Provide the (X, Y) coordinate of the cell's center where the given text is located.  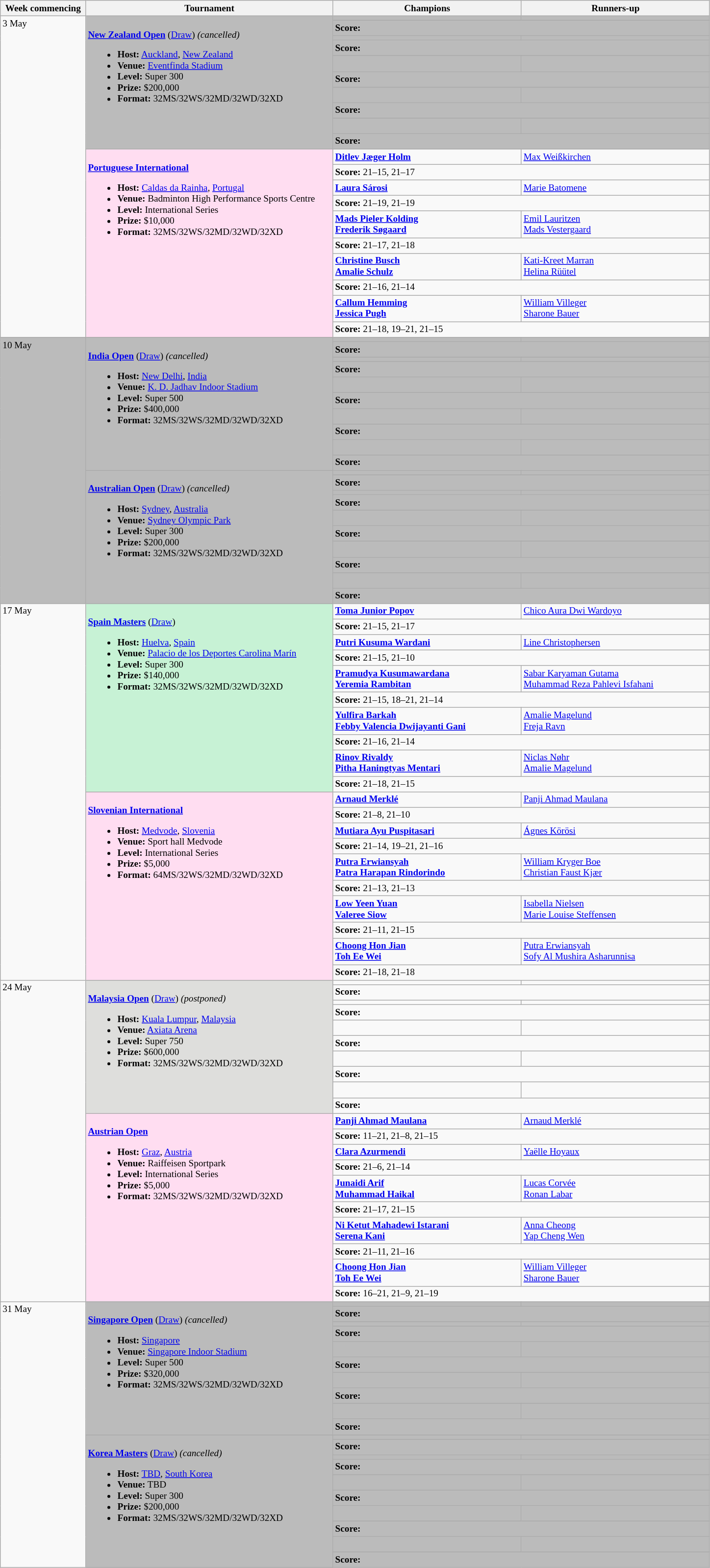
Kati-Kreet Marran Helina Rüütel (615, 266)
Score: 21–11, 21–16 (521, 1252)
Score: 21–6, 21–14 (521, 1167)
Christine Busch Amalie Schulz (427, 266)
Spain Masters (Draw)Host: Huelva, SpainVenue: Palacio de los Deportes Carolina MarínLevel: Super 300Prize: $140,000Format: 32MS/32WS/32MD/32WD/32XD (209, 697)
Score: 21–17, 21–18 (521, 245)
Chico Aura Dwi Wardoyo (615, 611)
Amalie Magelund Freja Ravn (615, 721)
Junaidi Arif Muhammad Haikal (427, 1188)
Laura Sárosi (427, 188)
Ditlev Jæger Holm (427, 157)
Score: 21–19, 21–19 (521, 204)
Niclas Nøhr Amalie Magelund (615, 763)
Score: 21–14, 19–21, 21–16 (521, 846)
31 May (43, 1434)
Austrian OpenHost: Graz, AustriaVenue: Raiffeisen SportparkLevel: International SeriesPrize: $5,000Format: 32MS/32WS/32MD/32WD/32XD (209, 1208)
Mads Pieler Kolding Frederik Søgaard (427, 224)
Score: 21–18, 19–21, 21–15 (521, 330)
Ni Ketut Mahadewi Istarani Serena Kani (427, 1231)
Sabar Karyaman Gutama Muhammad Reza Pahlevi Isfahani (615, 679)
Score: 21–15, 18–21, 21–14 (521, 700)
Tournament (209, 8)
Lucas Corvée Ronan Labar (615, 1188)
Callum Hemming Jessica Pugh (427, 308)
Emil Lauritzen Mads Vestergaard (615, 224)
Score: 21–17, 21–15 (521, 1209)
Malaysia Open (Draw) (postponed)Host: Kuala Lumpur, MalaysiaVenue: Axiata ArenaLevel: Super 750Prize: $600,000Format: 32MS/32WS/32MD/32WD/32XD (209, 1047)
Max Weißkirchen (615, 157)
17 May (43, 792)
Mutiara Ayu Puspitasari (427, 831)
Ágnes Körösi (615, 831)
Korea Masters (Draw) (cancelled)Host: TBD, South KoreaVenue: TBDLevel: Super 300Prize: $200,000Format: 32MS/32WS/32MD/32WD/32XD (209, 1501)
Rinov Rivaldy Pitha Haningtyas Mentari (427, 763)
Yulfira Barkah Febby Valencia Dwijayanti Gani (427, 721)
Score: 16–21, 21–9, 21–19 (521, 1294)
Marie Batomene (615, 188)
10 May (43, 471)
Score: 11–21, 21–8, 21–15 (521, 1136)
Yaëlle Hoyaux (615, 1152)
Champions (427, 8)
Australian Open (Draw) (cancelled)Host: Sydney, AustraliaVenue: Sydney Olympic ParkLevel: Super 300Prize: $200,000Format: 32MS/32WS/32MD/32WD/32XD (209, 537)
William Kryger Boe Christian Faust Kjær (615, 867)
Score: 21–18, 21–18 (521, 972)
Score: 21–11, 21–15 (521, 930)
Putri Kusuma Wardani (427, 643)
Anna Cheong Yap Cheng Wen (615, 1231)
Line Christophersen (615, 643)
Low Yeen Yuan Valeree Siow (427, 909)
Putra Erwiansyah Patra Harapan Rindorindo (427, 867)
Pramudya Kusumawardana Yeremia Rambitan (427, 679)
Isabella Nielsen Marie Louise Steffensen (615, 909)
3 May (43, 177)
Score: 21–13, 21–13 (521, 888)
Week commencing (43, 8)
Slovenian InternationalHost: Medvode, SloveniaVenue: Sport hall MedvodeLevel: International SeriesPrize: $5,000Format: 64MS/32WS/32MD/32WD/32XD (209, 886)
Score: 21–15, 21–10 (521, 658)
India Open (Draw) (cancelled)Host: New Delhi, IndiaVenue: K. D. Jadhav Indoor StadiumLevel: Super 500Prize: $400,000Format: 32MS/32WS/32MD/32WD/32XD (209, 404)
Clara Azurmendi (427, 1152)
Toma Junior Popov (427, 611)
24 May (43, 1141)
Score: 21–8, 21–10 (521, 815)
Runners-up (615, 8)
Score: 21–18, 21–15 (521, 784)
Putra Erwiansyah Sofy Al Mushira Asharunnisa (615, 951)
Singapore Open (Draw) (cancelled)Host: SingaporeVenue: Singapore Indoor StadiumLevel: Super 500Prize: $320,000Format: 32MS/32WS/32MD/32WD/32XD (209, 1367)
